From the cell containing the given text, extract its center point as (x, y) coordinate. 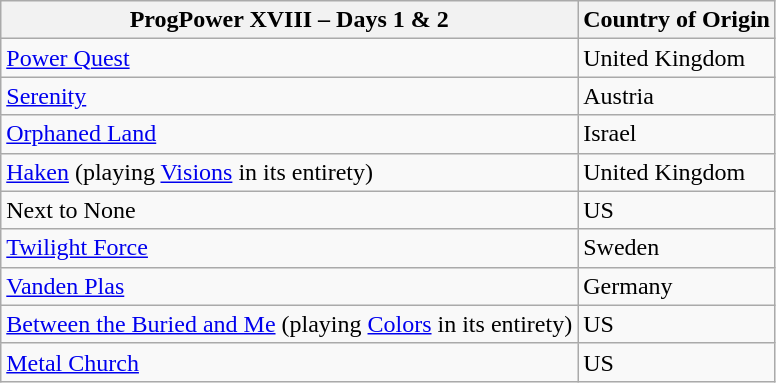
Vanden Plas (290, 286)
Austria (677, 96)
Sweden (677, 248)
Germany (677, 286)
Country of Origin (677, 20)
Metal Church (290, 362)
Power Quest (290, 58)
Twilight Force (290, 248)
Orphaned Land (290, 134)
Between the Buried and Me (playing Colors in its entirety) (290, 324)
Serenity (290, 96)
Israel (677, 134)
ProgPower XVIII – Days 1 & 2 (290, 20)
Next to None (290, 210)
Haken (playing Visions in its entirety) (290, 172)
